Return (X, Y) of the center of cell containing provided text 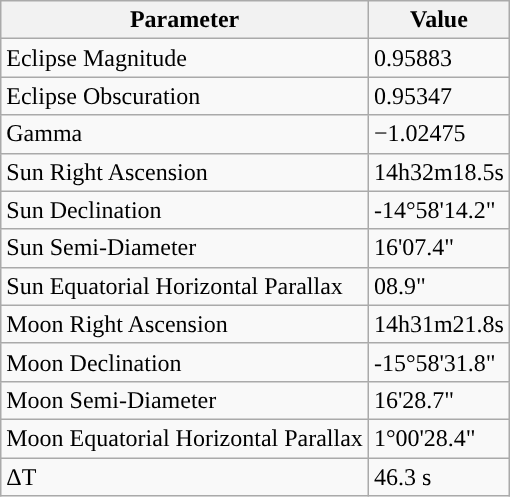
Sun Equatorial Horizontal Parallax (185, 286)
Moon Semi-Diameter (185, 400)
-14°58'14.2" (438, 210)
16'28.7" (438, 400)
14h31m21.8s (438, 324)
Sun Right Ascension (185, 172)
0.95347 (438, 96)
Parameter (185, 20)
16'07.4" (438, 248)
46.3 s (438, 477)
Sun Declination (185, 210)
-15°58'31.8" (438, 362)
Value (438, 20)
Gamma (185, 134)
Sun Semi-Diameter (185, 248)
14h32m18.5s (438, 172)
ΔT (185, 477)
Eclipse Magnitude (185, 58)
Moon Declination (185, 362)
Eclipse Obscuration (185, 96)
−1.02475 (438, 134)
Moon Right Ascension (185, 324)
Moon Equatorial Horizontal Parallax (185, 438)
0.95883 (438, 58)
08.9" (438, 286)
1°00'28.4" (438, 438)
